Provide the [x, y] coordinate of the cell's center where the given text is located.  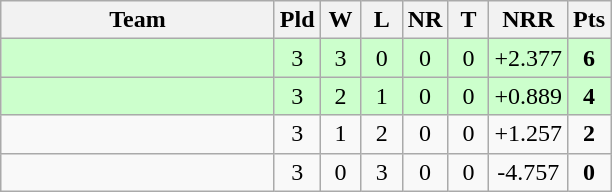
Pts [590, 20]
-4.757 [528, 172]
+1.257 [528, 134]
+2.377 [528, 58]
Team [138, 20]
+0.889 [528, 96]
NRR [528, 20]
NR [425, 20]
L [382, 20]
W [340, 20]
6 [590, 58]
T [468, 20]
4 [590, 96]
Pld [297, 20]
